Extract the [X, Y] coordinate from the center of the cell holding the provided text.  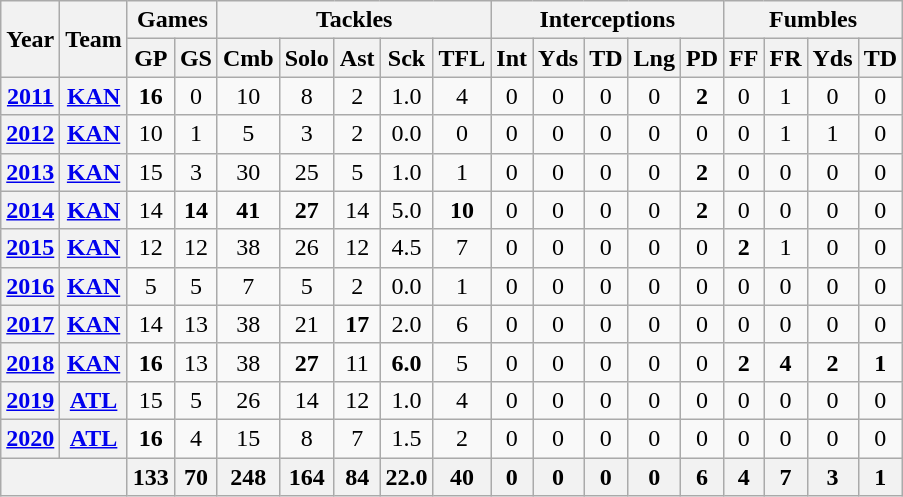
Ast [357, 58]
Tackles [354, 20]
Interceptions [608, 20]
2011 [30, 96]
2013 [30, 172]
Solo [306, 58]
40 [462, 477]
GS [196, 58]
6.0 [406, 362]
Sck [406, 58]
22.0 [406, 477]
2012 [30, 134]
5.0 [406, 210]
Team [94, 39]
TFL [462, 58]
4.5 [406, 248]
2.0 [406, 324]
PD [702, 58]
2020 [30, 438]
FR [786, 58]
GP [150, 58]
133 [150, 477]
1.5 [406, 438]
25 [306, 172]
2018 [30, 362]
2017 [30, 324]
Fumbles [814, 20]
164 [306, 477]
2019 [30, 400]
30 [248, 172]
2016 [30, 286]
Int [512, 58]
2015 [30, 248]
Lng [654, 58]
11 [357, 362]
Games [172, 20]
Year [30, 39]
2014 [30, 210]
248 [248, 477]
17 [357, 324]
70 [196, 477]
84 [357, 477]
Cmb [248, 58]
FF [744, 58]
21 [306, 324]
41 [248, 210]
